Locate the cell with the specified text and output its (X, Y) center coordinate. 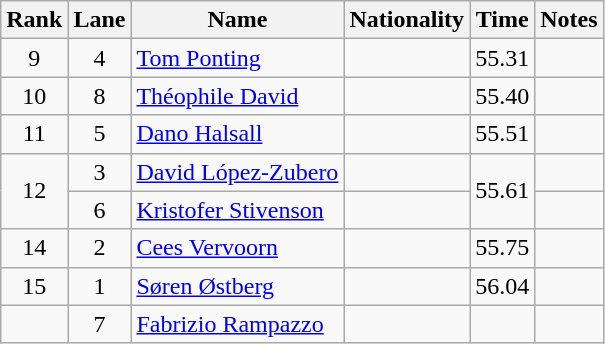
Dano Halsall (238, 134)
David López-Zubero (238, 172)
11 (34, 134)
55.40 (502, 96)
55.61 (502, 191)
Théophile David (238, 96)
4 (100, 58)
55.75 (502, 248)
12 (34, 191)
Notes (569, 20)
2 (100, 248)
15 (34, 286)
1 (100, 286)
Cees Vervoorn (238, 248)
6 (100, 210)
Time (502, 20)
5 (100, 134)
55.51 (502, 134)
Fabrizio Rampazzo (238, 324)
10 (34, 96)
55.31 (502, 58)
Lane (100, 20)
Kristofer Stivenson (238, 210)
Name (238, 20)
Søren Østberg (238, 286)
9 (34, 58)
3 (100, 172)
8 (100, 96)
7 (100, 324)
Tom Ponting (238, 58)
56.04 (502, 286)
Rank (34, 20)
14 (34, 248)
Nationality (407, 20)
